From the cell containing the given text, extract its center point as (X, Y) coordinate. 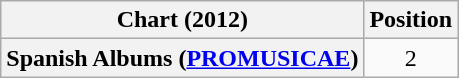
Spanish Albums (PROMUSICAE) (182, 58)
Position (411, 20)
2 (411, 58)
Chart (2012) (182, 20)
